Return the (X, Y) coordinate for the center point of the cell that contains the specified text.  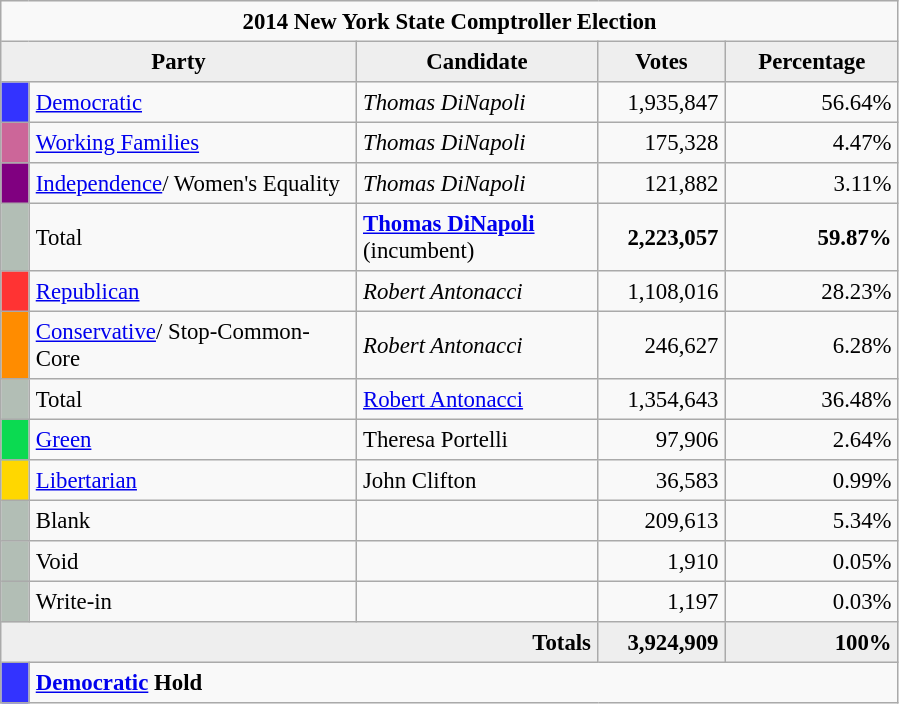
0.03% (812, 601)
2014 New York State Comptroller Election (450, 21)
121,882 (662, 183)
97,906 (662, 439)
2.64% (812, 439)
209,613 (662, 520)
59.87% (812, 237)
4.47% (812, 142)
John Clifton (477, 480)
1,108,016 (662, 291)
Percentage (812, 61)
Green (192, 439)
28.23% (812, 291)
1,910 (662, 561)
100% (812, 642)
Write-in (192, 601)
56.64% (812, 102)
0.05% (812, 561)
Party (179, 61)
1,354,643 (662, 399)
1,935,847 (662, 102)
Theresa Portelli (477, 439)
1,197 (662, 601)
Democratic Hold (464, 682)
36.48% (812, 399)
Candidate (477, 61)
Libertarian (192, 480)
0.99% (812, 480)
Republican (192, 291)
Totals (300, 642)
175,328 (662, 142)
Void (192, 561)
Democratic (192, 102)
2,223,057 (662, 237)
3,924,909 (662, 642)
Conservative/ Stop-Common-Core (192, 345)
Votes (662, 61)
Independence/ Women's Equality (192, 183)
Working Families (192, 142)
Blank (192, 520)
3.11% (812, 183)
6.28% (812, 345)
36,583 (662, 480)
Thomas DiNapoli (incumbent) (477, 237)
5.34% (812, 520)
246,627 (662, 345)
